Extract the (x, y) coordinate from the center of the cell holding the provided text.  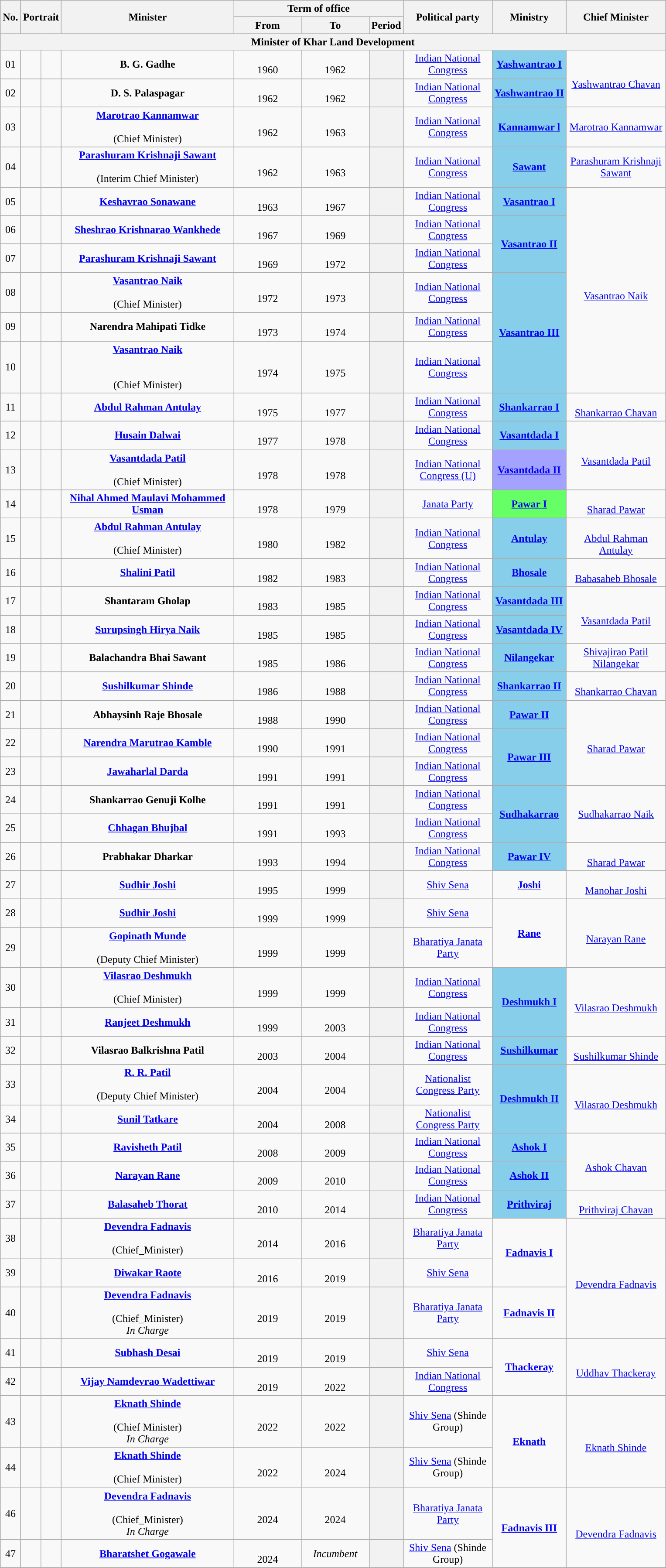
Prithviraj Chavan (616, 1204)
Ranjeet Deshmukh (147, 1022)
41 (10, 1352)
Deshmukh I (529, 1002)
Marotrao Kannamwar (616, 127)
11 (10, 407)
Deshmukh II (529, 1099)
Yashwantrao II (529, 92)
Prabhakar Dharkar (147, 856)
Fadnavis II (529, 1312)
No. (10, 17)
Shankarrao I (529, 407)
Sawant (529, 167)
15 (10, 538)
Narendra Marutrao Kamble (147, 743)
32 (10, 1051)
28 (10, 914)
Balasaheb Thorat (147, 1204)
Eknath Shinde (616, 1441)
Manohar Joshi (616, 885)
R. R. Patil (Deputy Chief Minister) (147, 1085)
Marotrao Kannamwar (Chief Minister) (147, 127)
Fadnavis III (529, 1528)
Vasantdada IV (529, 629)
Janata Party (447, 504)
Ashok II (529, 1175)
Babasaheb Bhosale (616, 572)
09 (10, 326)
Subhash Desai (147, 1352)
24 (10, 799)
Chief Minister (616, 17)
Vasantrao II (529, 244)
25 (10, 828)
31 (10, 1022)
20 (10, 686)
Eknath (529, 1441)
Jawaharlal Darda (147, 771)
Sushilkumar (529, 1051)
Vasantrao I (529, 202)
Vilasrao Balkrishna Patil (147, 1051)
40 (10, 1312)
05 (10, 202)
17 (10, 601)
Sunil Tatkare (147, 1119)
Bhosale (529, 572)
Chhagan Bhujbal (147, 828)
To (335, 25)
B. G. Gadhe (147, 65)
Keshavrao Sonawane (147, 202)
Shankarrao II (529, 686)
Sudhakarrao Naik (616, 814)
Balachandra Bhai Sawant (147, 658)
Vilasrao Deshmukh (Chief Minister) (147, 988)
Pawar I (529, 504)
Vasantdada II (529, 470)
Incumbent (335, 1554)
Portrait (41, 17)
02 (10, 92)
03 (10, 127)
22 (10, 743)
08 (10, 292)
14 (10, 504)
D. S. Palaspagar (147, 92)
36 (10, 1175)
27 (10, 885)
Shantaram Gholap (147, 601)
1979 (335, 504)
Rane (529, 934)
18 (10, 629)
Vasantrao III (529, 332)
Vasantdada III (529, 601)
47 (10, 1554)
29 (10, 948)
30 (10, 988)
19 (10, 658)
Narendra Mahipati Tidke (147, 326)
42 (10, 1381)
38 (10, 1238)
13 (10, 470)
Yashwantrao Chavan (616, 79)
35 (10, 1147)
01 (10, 65)
1960 (268, 65)
Minister of Khar Land Development (333, 42)
43 (10, 1421)
Sudhakarrao (529, 814)
12 (10, 435)
Diwakar Raote (147, 1272)
44 (10, 1468)
Parashuram Krishnaji Sawant (Interim Chief Minister) (147, 167)
From (268, 25)
Vasantdada Patil (Chief Minister) (147, 470)
1995 (268, 885)
Vasantdada I (529, 435)
Antulay (529, 538)
26 (10, 856)
23 (10, 771)
Thackeray (529, 1367)
Minister (147, 17)
37 (10, 1204)
Abdul Rahman Antulay (Chief Minister) (147, 538)
Abhaysinh Raje Bhosale (147, 715)
Nihal Ahmed Maulavi Mohammed Usman (147, 504)
Eknath Shinde (Chief Minister)In Charge (147, 1421)
Period (386, 25)
Shalini Patil (147, 572)
Surupsingh Hirya Naik (147, 629)
Ministry (529, 17)
34 (10, 1119)
Pawar II (529, 715)
10 (10, 367)
Joshi (529, 885)
Shivajirao Patil Nilangekar (616, 658)
Prithviraj (529, 1204)
46 (10, 1514)
Uddhav Thackeray (616, 1367)
Ashok Chavan (616, 1161)
Political party (447, 17)
Pawar III (529, 757)
Ravisheth Patil (147, 1147)
04 (10, 167)
39 (10, 1272)
Eknath Shinde (Chief Minister) (147, 1468)
Fadnavis I (529, 1252)
Pawar IV (529, 856)
Indian National Congress (U) (447, 470)
Term of office (318, 9)
Yashwantrao I (529, 65)
06 (10, 229)
1980 (268, 538)
Shankarrao Genuji Kolhe (147, 799)
Vijay Namdevrao Wadettiwar (147, 1381)
Sheshrao Krishnarao Wankhede (147, 229)
Kannamwar l (529, 127)
16 (10, 572)
07 (10, 258)
1994 (335, 856)
21 (10, 715)
Devendra Fadnavis (Chief_Minister) (147, 1238)
Nilangekar (529, 658)
Bharatshet Gogawale (147, 1554)
Vasantrao Naik (616, 290)
Husain Dalwai (147, 435)
Ashok I (529, 1147)
Gopinath Munde (Deputy Chief Minister) (147, 948)
33 (10, 1085)
